Capture the cell that displays the provided text and extract its (X, Y) central coordinate. 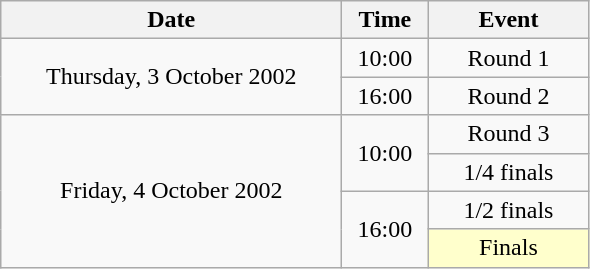
1/4 finals (508, 172)
1/2 finals (508, 210)
Friday, 4 October 2002 (172, 191)
Date (172, 20)
Thursday, 3 October 2002 (172, 77)
Round 1 (508, 58)
Finals (508, 248)
Round 2 (508, 96)
Event (508, 20)
Round 3 (508, 134)
Time (385, 20)
